Provide the [x, y] coordinate of the cell's center where the given text is located.  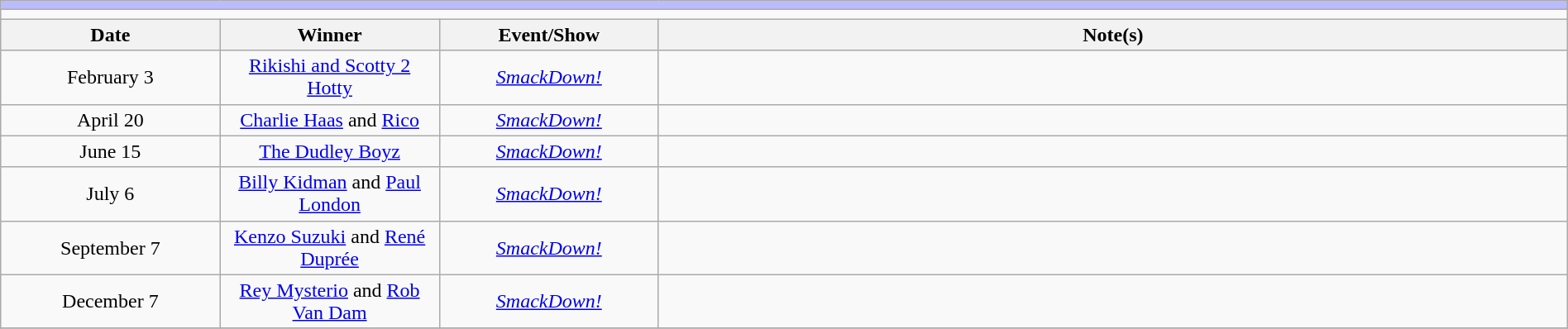
December 7 [111, 301]
The Dudley Boyz [329, 151]
June 15 [111, 151]
July 6 [111, 193]
Winner [329, 35]
Rikishi and Scotty 2 Hotty [329, 78]
Event/Show [549, 35]
Billy Kidman and Paul London [329, 193]
Rey Mysterio and Rob Van Dam [329, 301]
February 3 [111, 78]
Note(s) [1113, 35]
April 20 [111, 120]
Date [111, 35]
September 7 [111, 248]
Charlie Haas and Rico [329, 120]
Kenzo Suzuki and René Duprée [329, 248]
